Locate the cell with the specified text and output its (x, y) center coordinate. 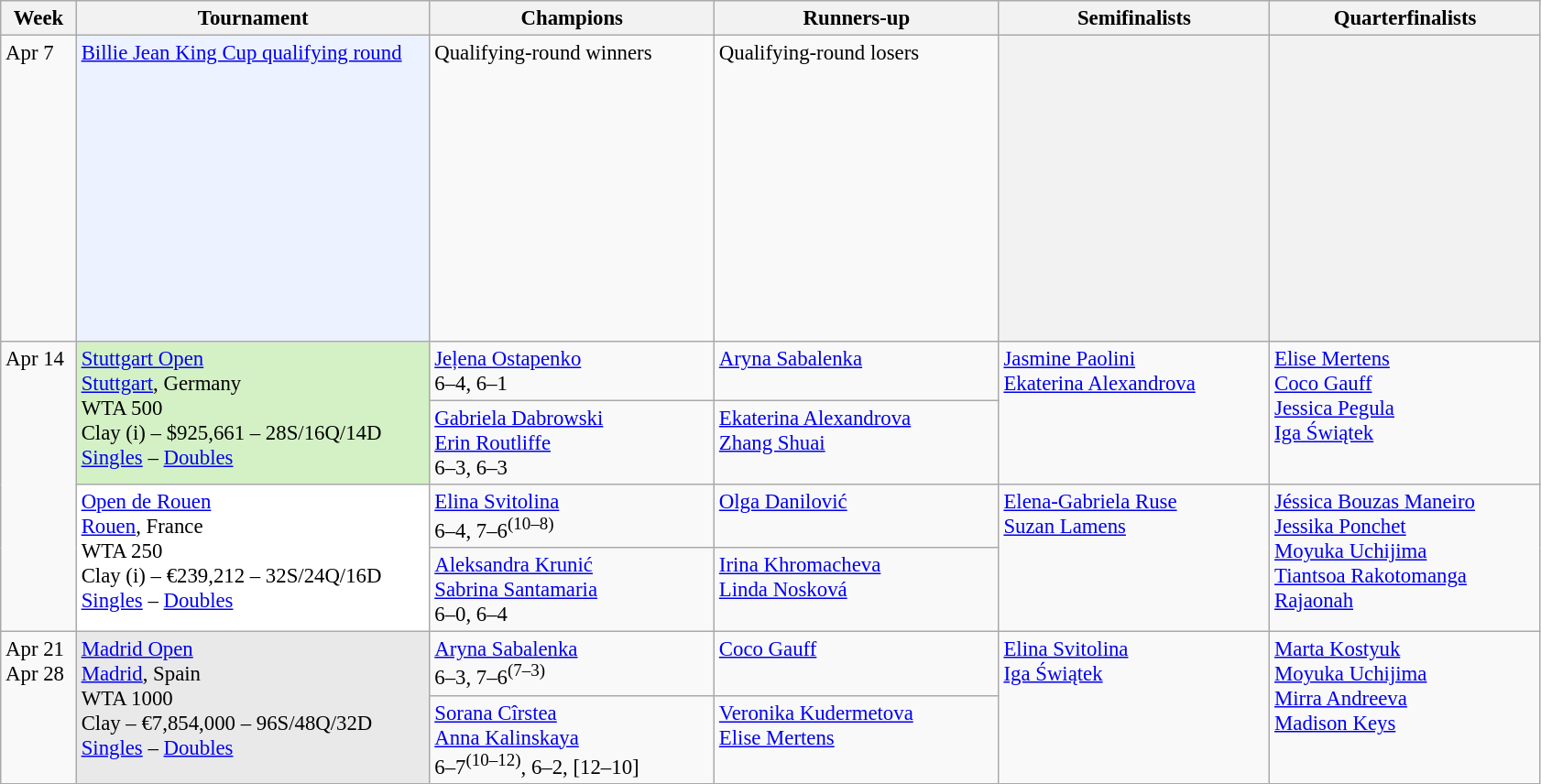
Apr 21Apr 28 (38, 707)
Marta Kostyuk Moyuka Uchijima Mirra Andreeva Madison Keys (1405, 707)
Sorana Cîrstea Anna Kalinskaya 6–7(10–12), 6–2, [12–10] (572, 739)
Qualifying-round losers (858, 189)
Open de RouenRouen, FranceWTA 250Clay (i) – €239,212 – 32S/24Q/16DSingles – Doubles (253, 559)
Ekaterina Alexandrova Zhang Shuai (858, 443)
Tournament (253, 18)
Jeļena Ostapenko 6–4, 6–1 (572, 372)
Quarterfinalists (1405, 18)
Aleksandra Krunić Sabrina Santamaria 6–0, 6–4 (572, 590)
Elina Svitolina Iga Świątek (1134, 707)
Gabriela Dabrowski Erin Routliffe 6–3, 6–3 (572, 443)
Veronika Kudermetova Elise Mertens (858, 739)
Jéssica Bouzas Maneiro Jessika Ponchet Moyuka Uchijima Tiantsoa Rakotomanga Rajaonah (1405, 559)
Week (38, 18)
Apr 14 (38, 487)
Jasmine Paolini Ekaterina Alexandrova (1134, 413)
Coco Gauff (858, 663)
Aryna Sabalenka (858, 372)
Aryna Sabalenka 6–3, 7–6(7–3) (572, 663)
Elise Mertens Coco Gauff Jessica Pegula Iga Świątek (1405, 413)
Madrid OpenMadrid, SpainWTA 1000Clay – €7,854,000 – 96S/48Q/32DSingles – Doubles (253, 707)
Elina Svitolina 6–4, 7–6(10–8) (572, 517)
Champions (572, 18)
Stuttgart OpenStuttgart, GermanyWTA 500Clay (i) – $925,661 – 28S/16Q/14DSingles – Doubles (253, 413)
Billie Jean King Cup qualifying round (253, 189)
Irina Khromacheva Linda Nosková (858, 590)
Elena-Gabriela Ruse Suzan Lamens (1134, 559)
Semifinalists (1134, 18)
Apr 7 (38, 189)
Runners-up (858, 18)
Olga Danilović (858, 517)
Qualifying-round winners (572, 189)
